Return (X, Y) of the center of cell containing provided text 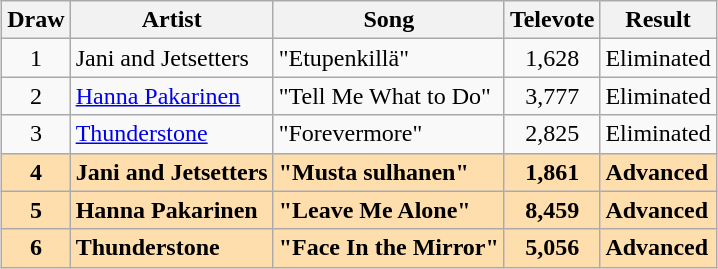
8,459 (552, 210)
"Tell Me What to Do" (388, 96)
"Face In the Mirror" (388, 248)
5 (36, 210)
Artist (172, 20)
Draw (36, 20)
Song (388, 20)
Televote (552, 20)
Result (658, 20)
3 (36, 134)
3,777 (552, 96)
"Forevermore" (388, 134)
5,056 (552, 248)
"Etupenkillä" (388, 58)
1,861 (552, 172)
2 (36, 96)
2,825 (552, 134)
1 (36, 58)
6 (36, 248)
"Leave Me Alone" (388, 210)
4 (36, 172)
"Musta sulhanen" (388, 172)
1,628 (552, 58)
